Locate the cell with the specified text and output its (x, y) center coordinate. 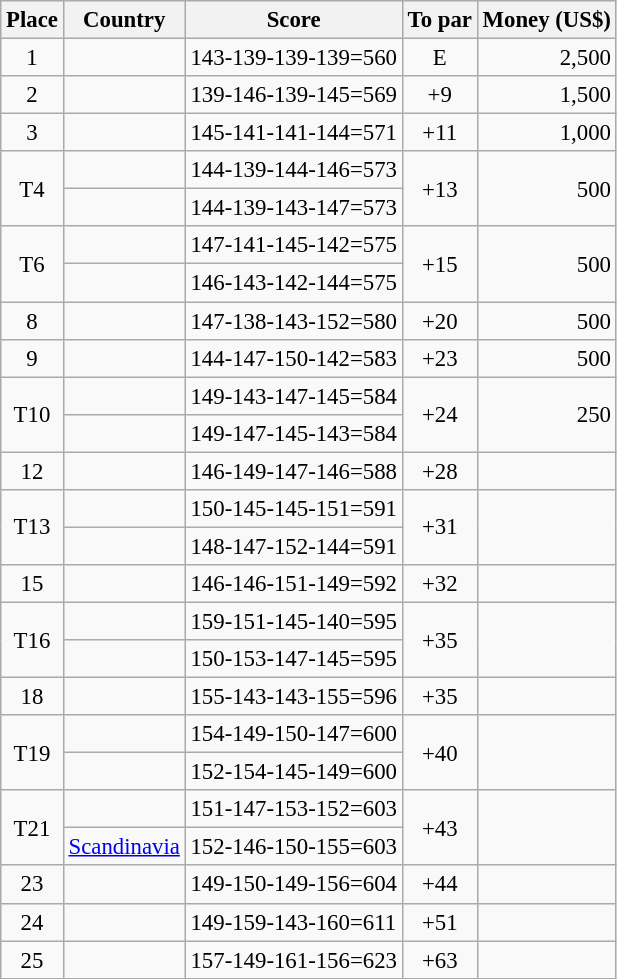
18 (32, 697)
24 (32, 922)
+23 (440, 358)
144-139-144-146=573 (294, 170)
T6 (32, 264)
143-139-139-139=560 (294, 58)
152-146-150-155=603 (294, 847)
+44 (440, 885)
150-153-147-145=595 (294, 659)
+20 (440, 321)
3 (32, 133)
8 (32, 321)
T13 (32, 528)
+9 (440, 95)
146-146-151-149=592 (294, 584)
250 (546, 414)
152-154-145-149=600 (294, 772)
149-143-147-145=584 (294, 396)
T10 (32, 414)
T21 (32, 828)
1,000 (546, 133)
+51 (440, 922)
T16 (32, 640)
+32 (440, 584)
155-143-143-155=596 (294, 697)
To par (440, 20)
149-150-149-156=604 (294, 885)
159-151-145-140=595 (294, 621)
157-149-161-156=623 (294, 960)
9 (32, 358)
144-147-150-142=583 (294, 358)
25 (32, 960)
146-143-142-144=575 (294, 283)
154-149-150-147=600 (294, 734)
149-147-145-143=584 (294, 433)
2 (32, 95)
Country (124, 20)
+11 (440, 133)
147-141-145-142=575 (294, 245)
T4 (32, 188)
150-145-145-151=591 (294, 509)
+15 (440, 264)
+13 (440, 188)
139-146-139-145=569 (294, 95)
+63 (440, 960)
Place (32, 20)
+24 (440, 414)
15 (32, 584)
145-141-141-144=571 (294, 133)
1 (32, 58)
1,500 (546, 95)
+43 (440, 828)
Score (294, 20)
23 (32, 885)
146-149-147-146=588 (294, 471)
E (440, 58)
149-159-143-160=611 (294, 922)
2,500 (546, 58)
151-147-153-152=603 (294, 809)
144-139-143-147=573 (294, 208)
T19 (32, 752)
12 (32, 471)
147-138-143-152=580 (294, 321)
+40 (440, 752)
Money (US$) (546, 20)
Scandinavia (124, 847)
148-147-152-144=591 (294, 546)
+31 (440, 528)
+28 (440, 471)
